Provide the [x, y] coordinate of the cell's center where the given text is located.  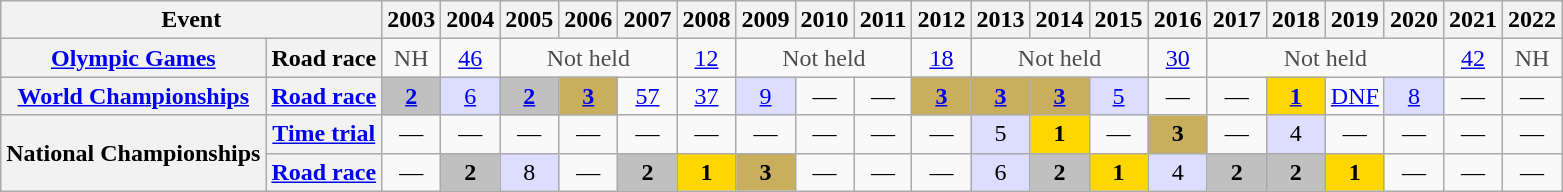
2019 [1354, 20]
37 [706, 96]
2010 [824, 20]
2014 [1060, 20]
2003 [412, 20]
2016 [1178, 20]
2009 [766, 20]
2021 [1472, 20]
9 [766, 96]
2004 [470, 20]
2017 [1236, 20]
57 [648, 96]
2013 [1000, 20]
2020 [1414, 20]
National Championships [134, 153]
2008 [706, 20]
2018 [1296, 20]
2015 [1118, 20]
2005 [530, 20]
30 [1178, 58]
2011 [883, 20]
12 [706, 58]
DNF [1354, 96]
2006 [588, 20]
World Championships [134, 96]
2022 [1532, 20]
2012 [942, 20]
2007 [648, 20]
42 [1472, 58]
Olympic Games [134, 58]
Time trial [324, 134]
Event [192, 20]
46 [470, 58]
18 [942, 58]
